Search for the cell housing the specified text and yield its [X, Y] center coordinate. 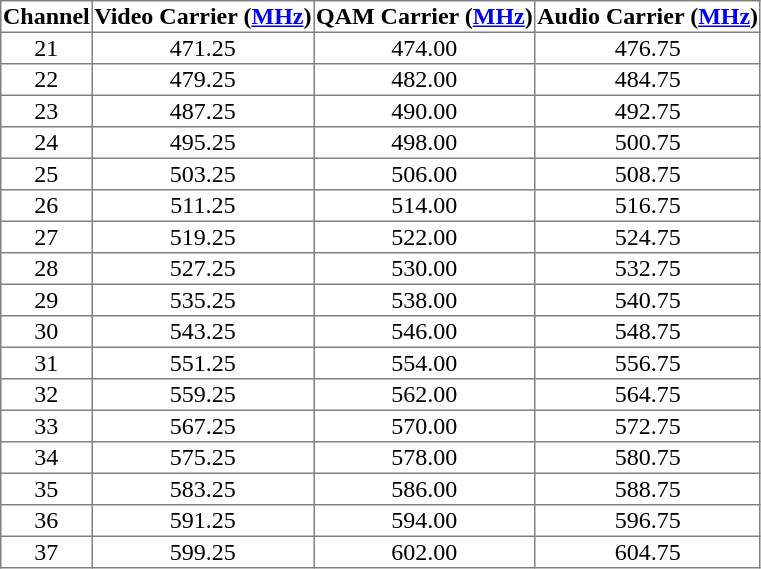
37 [46, 552]
564.75 [648, 395]
487.25 [203, 111]
527.25 [203, 269]
26 [46, 206]
551.25 [203, 363]
30 [46, 332]
27 [46, 237]
503.25 [203, 174]
602.00 [424, 552]
514.00 [424, 206]
591.25 [203, 521]
476.75 [648, 48]
594.00 [424, 521]
35 [46, 489]
23 [46, 111]
575.25 [203, 458]
500.75 [648, 143]
578.00 [424, 458]
24 [46, 143]
580.75 [648, 458]
Channel [46, 17]
32 [46, 395]
29 [46, 300]
540.75 [648, 300]
28 [46, 269]
522.00 [424, 237]
583.25 [203, 489]
559.25 [203, 395]
516.75 [648, 206]
570.00 [424, 426]
482.00 [424, 80]
567.25 [203, 426]
492.75 [648, 111]
33 [46, 426]
484.75 [648, 80]
511.25 [203, 206]
471.25 [203, 48]
532.75 [648, 269]
Audio Carrier (MHz) [648, 17]
Video Carrier (MHz) [203, 17]
498.00 [424, 143]
554.00 [424, 363]
599.25 [203, 552]
556.75 [648, 363]
31 [46, 363]
495.25 [203, 143]
524.75 [648, 237]
604.75 [648, 552]
519.25 [203, 237]
490.00 [424, 111]
586.00 [424, 489]
588.75 [648, 489]
22 [46, 80]
530.00 [424, 269]
535.25 [203, 300]
474.00 [424, 48]
506.00 [424, 174]
479.25 [203, 80]
562.00 [424, 395]
538.00 [424, 300]
546.00 [424, 332]
QAM Carrier (MHz) [424, 17]
596.75 [648, 521]
548.75 [648, 332]
34 [46, 458]
21 [46, 48]
36 [46, 521]
543.25 [203, 332]
25 [46, 174]
508.75 [648, 174]
572.75 [648, 426]
